Capture the cell that displays the provided text and extract its (x, y) central coordinate. 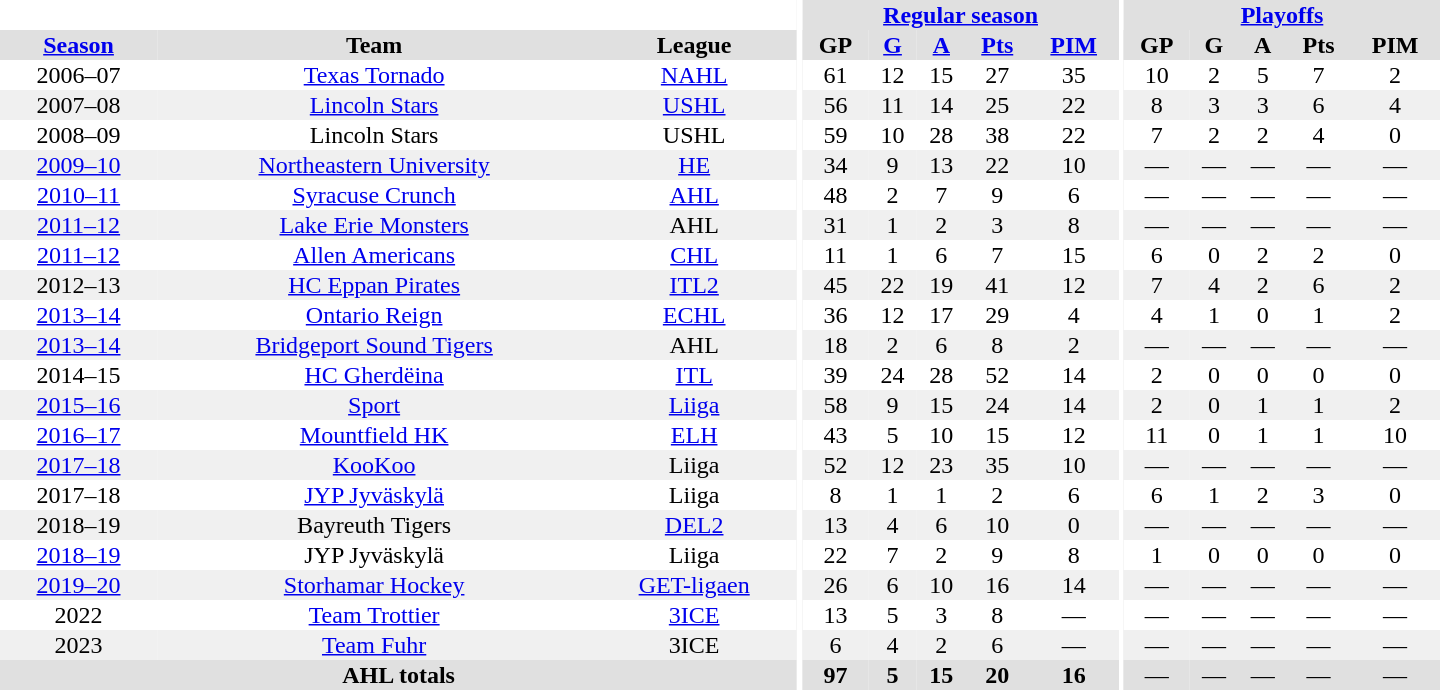
CHL (694, 255)
ITL (694, 375)
56 (836, 105)
Regular season (961, 15)
29 (998, 315)
97 (836, 675)
Syracuse Crunch (374, 195)
45 (836, 285)
2022 (78, 615)
2006–07 (78, 75)
27 (998, 75)
48 (836, 195)
43 (836, 435)
2019–20 (78, 585)
Lake Erie Monsters (374, 225)
41 (998, 285)
2023 (78, 645)
2007–08 (78, 105)
2009–10 (78, 165)
Season (78, 45)
ECHL (694, 315)
17 (942, 315)
HE (694, 165)
ITL2 (694, 285)
Sport (374, 405)
18 (836, 345)
2015–16 (78, 405)
Bridgeport Sound Tigers (374, 345)
Ontario Reign (374, 315)
AHL totals (398, 675)
2016–17 (78, 435)
Allen Americans (374, 255)
KooKoo (374, 465)
59 (836, 135)
Mountfield HK (374, 435)
26 (836, 585)
Texas Tornado (374, 75)
2010–11 (78, 195)
20 (998, 675)
58 (836, 405)
34 (836, 165)
GET-ligaen (694, 585)
HC Eppan Pirates (374, 285)
ELH (694, 435)
61 (836, 75)
NAHL (694, 75)
Northeastern University (374, 165)
23 (942, 465)
39 (836, 375)
Bayreuth Tigers (374, 525)
19 (942, 285)
2008–09 (78, 135)
Playoffs (1282, 15)
25 (998, 105)
2012–13 (78, 285)
Team (374, 45)
31 (836, 225)
Team Fuhr (374, 645)
36 (836, 315)
Team Trottier (374, 615)
League (694, 45)
38 (998, 135)
Storhamar Hockey (374, 585)
DEL2 (694, 525)
HC Gherdëina (374, 375)
2014–15 (78, 375)
